Search for the cell housing the specified text and yield its (x, y) center coordinate. 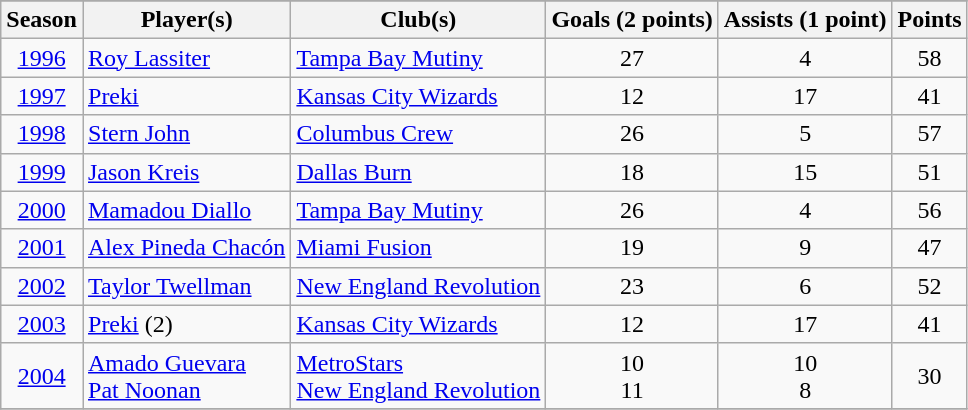
5 (805, 134)
1011 (632, 376)
Dallas Burn (418, 172)
Columbus Crew (418, 134)
Preki (186, 96)
18 (632, 172)
Alex Pineda Chacón (186, 248)
Preki (2) (186, 324)
Amado Guevara Pat Noonan (186, 376)
Mamadou Diallo (186, 210)
Roy Lassiter (186, 58)
1997 (42, 96)
23 (632, 286)
Season (42, 20)
1996 (42, 58)
15 (805, 172)
6 (805, 286)
Points (930, 20)
108 (805, 376)
58 (930, 58)
Jason Kreis (186, 172)
Goals (2 points) (632, 20)
57 (930, 134)
51 (930, 172)
2003 (42, 324)
Miami Fusion (418, 248)
27 (632, 58)
9 (805, 248)
1999 (42, 172)
Player(s) (186, 20)
Club(s) (418, 20)
2002 (42, 286)
47 (930, 248)
56 (930, 210)
Taylor Twellman (186, 286)
Assists (1 point) (805, 20)
2004 (42, 376)
New England Revolution (418, 286)
52 (930, 286)
19 (632, 248)
2000 (42, 210)
2001 (42, 248)
1998 (42, 134)
30 (930, 376)
Stern John (186, 134)
MetroStarsNew England Revolution (418, 376)
